For the text-containing cell, return its midpoint in (x, y) coordinate format. 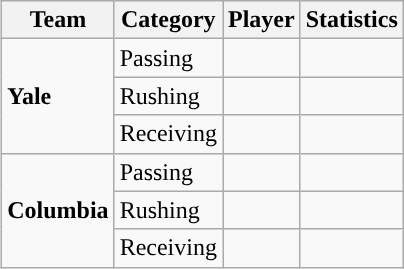
Columbia (58, 210)
Statistics (352, 20)
Yale (58, 96)
Team (58, 20)
Player (261, 20)
Category (168, 20)
